Return (x, y) of the center of cell containing provided text 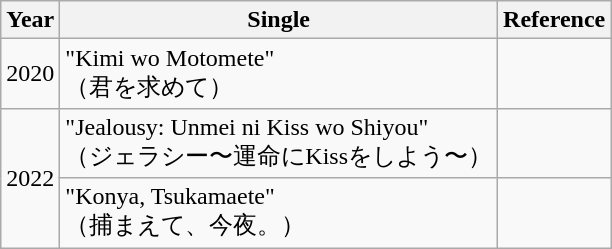
Reference (554, 20)
2020 (30, 74)
"Kimi wo Motomete"（君を求めて） (279, 74)
2022 (30, 178)
"Konya, Tsukamaete"（捕まえて、今夜。） (279, 213)
"Jealousy: Unmei ni Kiss wo Shiyou"（ジェラシー〜運命にKissをしよう〜） (279, 143)
Single (279, 20)
Year (30, 20)
